Return (x, y) of the center of cell containing provided text 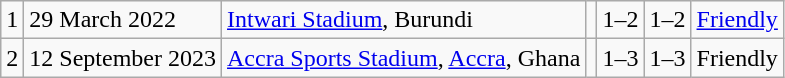
Accra Sports Stadium, Accra, Ghana (404, 58)
29 March 2022 (123, 20)
2 (12, 58)
12 September 2023 (123, 58)
1 (12, 20)
Intwari Stadium, Burundi (404, 20)
